From the cell containing the given text, extract its center point as [X, Y] coordinate. 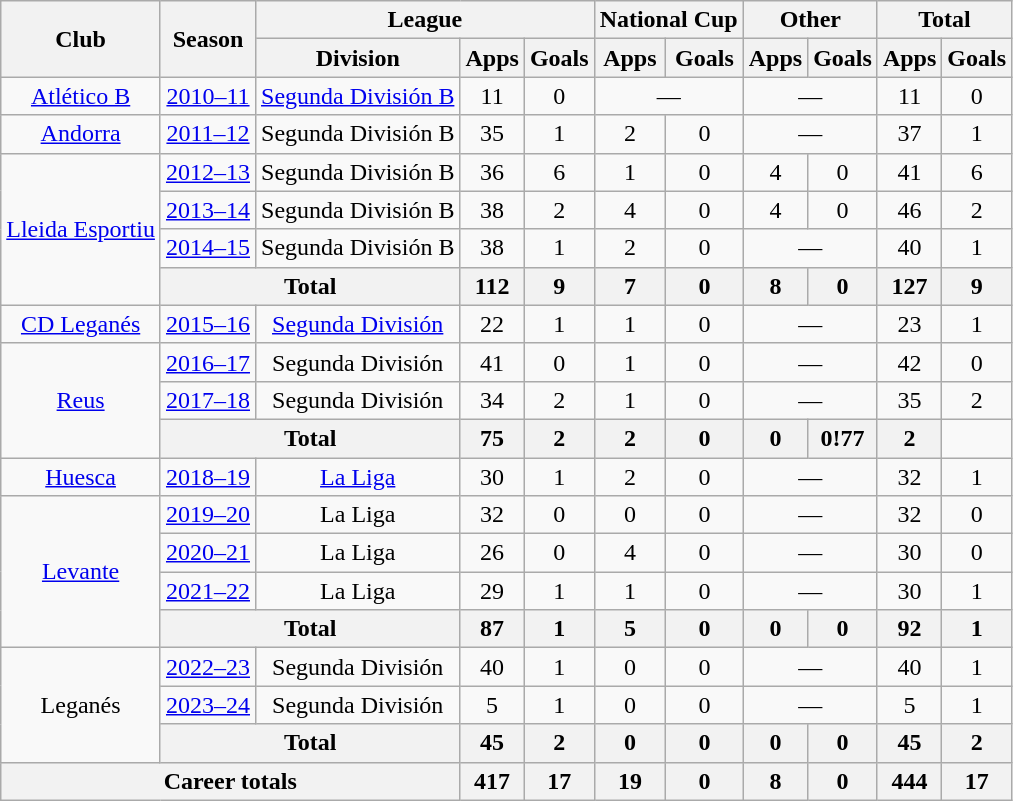
National Cup [668, 20]
2021–22 [208, 591]
2023–24 [208, 705]
87 [492, 629]
37 [909, 134]
Lleida Esportiu [81, 229]
2022–23 [208, 667]
Division [358, 58]
2015–16 [208, 324]
0!77 [843, 438]
2014–15 [208, 248]
22 [492, 324]
19 [630, 781]
444 [909, 781]
75 [492, 438]
Season [208, 39]
2016–17 [208, 362]
2017–18 [208, 400]
36 [492, 172]
2018–19 [208, 477]
Atlético B [81, 96]
Huesca [81, 477]
42 [909, 362]
Andorra [81, 134]
417 [492, 781]
34 [492, 400]
112 [492, 286]
46 [909, 210]
26 [492, 553]
CD Leganés [81, 324]
2012–13 [208, 172]
Levante [81, 572]
Career totals [230, 781]
2013–14 [208, 210]
Club [81, 39]
92 [909, 629]
2011–12 [208, 134]
127 [909, 286]
2010–11 [208, 96]
League [426, 20]
Leganés [81, 705]
Reus [81, 400]
29 [492, 591]
7 [630, 286]
2020–21 [208, 553]
2019–20 [208, 515]
23 [909, 324]
Other [810, 20]
